Determine the (x, y) coordinate at the center of the cell enclosing the given text.  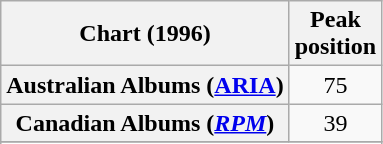
Peakposition (335, 34)
39 (335, 123)
75 (335, 85)
Canadian Albums (RPM) (145, 123)
Chart (1996) (145, 34)
Australian Albums (ARIA) (145, 85)
